Scan for the cell matching the given text and deliver its [X, Y] coordinate at center. 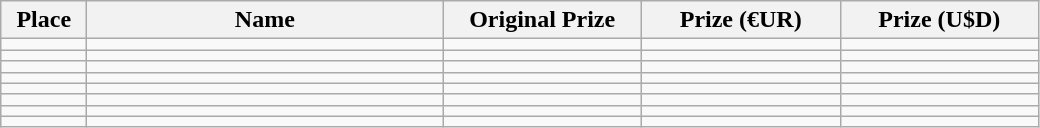
Prize (U$D) [940, 20]
Prize (€UR) [740, 20]
Name [265, 20]
Original Prize [542, 20]
Place [44, 20]
